Pinpoint the cell where the given text exists, returning its [X, Y] midpoint coordinate. 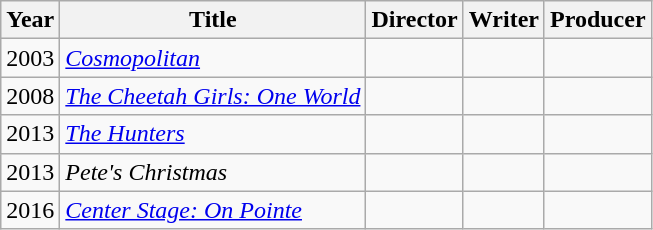
Producer [598, 20]
Cosmopolitan [213, 58]
2003 [30, 58]
Year [30, 20]
The Cheetah Girls: One World [213, 96]
2016 [30, 210]
Writer [504, 20]
Pete's Christmas [213, 172]
Center Stage: On Pointe [213, 210]
Title [213, 20]
The Hunters [213, 134]
2008 [30, 96]
Director [414, 20]
